From the cell containing the given text, extract its center point as [X, Y] coordinate. 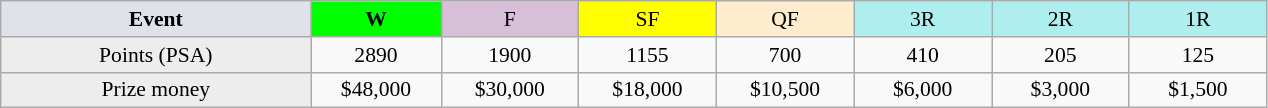
125 [1198, 55]
700 [785, 55]
$3,000 [1061, 90]
Event [156, 19]
$10,500 [785, 90]
2R [1061, 19]
$18,000 [648, 90]
205 [1061, 55]
1155 [648, 55]
410 [923, 55]
1R [1198, 19]
$30,000 [510, 90]
3R [923, 19]
QF [785, 19]
$6,000 [923, 90]
1900 [510, 55]
2890 [376, 55]
SF [648, 19]
$48,000 [376, 90]
W [376, 19]
$1,500 [1198, 90]
Prize money [156, 90]
Points (PSA) [156, 55]
F [510, 19]
